Detect which cell encompasses the target text, then output its (X, Y) center coordinate. 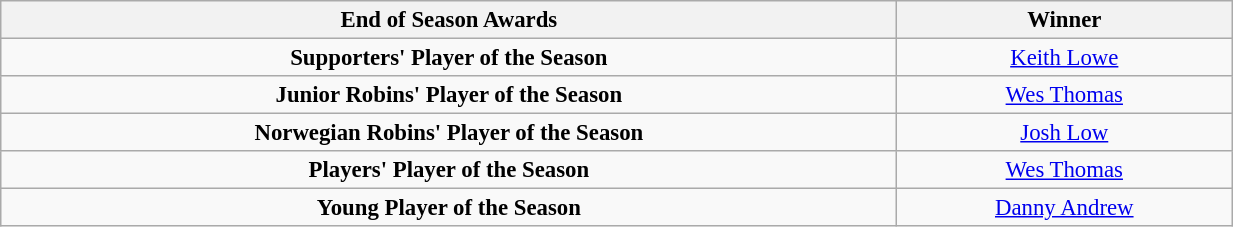
Danny Andrew (1064, 208)
Players' Player of the Season (449, 170)
End of Season Awards (449, 20)
Young Player of the Season (449, 208)
Junior Robins' Player of the Season (449, 95)
Supporters' Player of the Season (449, 58)
Norwegian Robins' Player of the Season (449, 133)
Winner (1064, 20)
Keith Lowe (1064, 58)
Josh Low (1064, 133)
